Extract the [x, y] coordinate from the center of the cell holding the provided text.  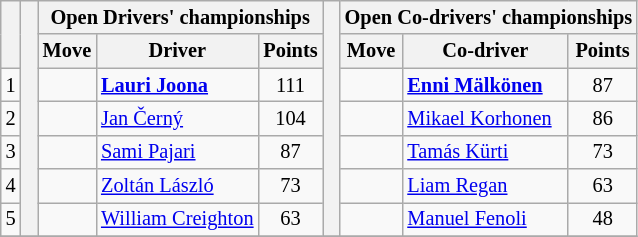
Tamás Kürti [485, 152]
104 [290, 118]
Co-driver [485, 51]
86 [602, 118]
Open Drivers' championships [180, 17]
48 [602, 219]
Zoltán László [177, 186]
Mikael Korhonen [485, 118]
2 [11, 118]
Lauri Joona [177, 85]
Sami Pajari [177, 152]
4 [11, 186]
Open Co-drivers' championships [488, 17]
5 [11, 219]
1 [11, 85]
Enni Mälkönen [485, 85]
3 [11, 152]
William Creighton [177, 219]
Jan Černý [177, 118]
Liam Regan [485, 186]
Driver [177, 51]
111 [290, 85]
Manuel Fenoli [485, 219]
